Identify which cell holds the provided text, then report its [X, Y] central coordinate. 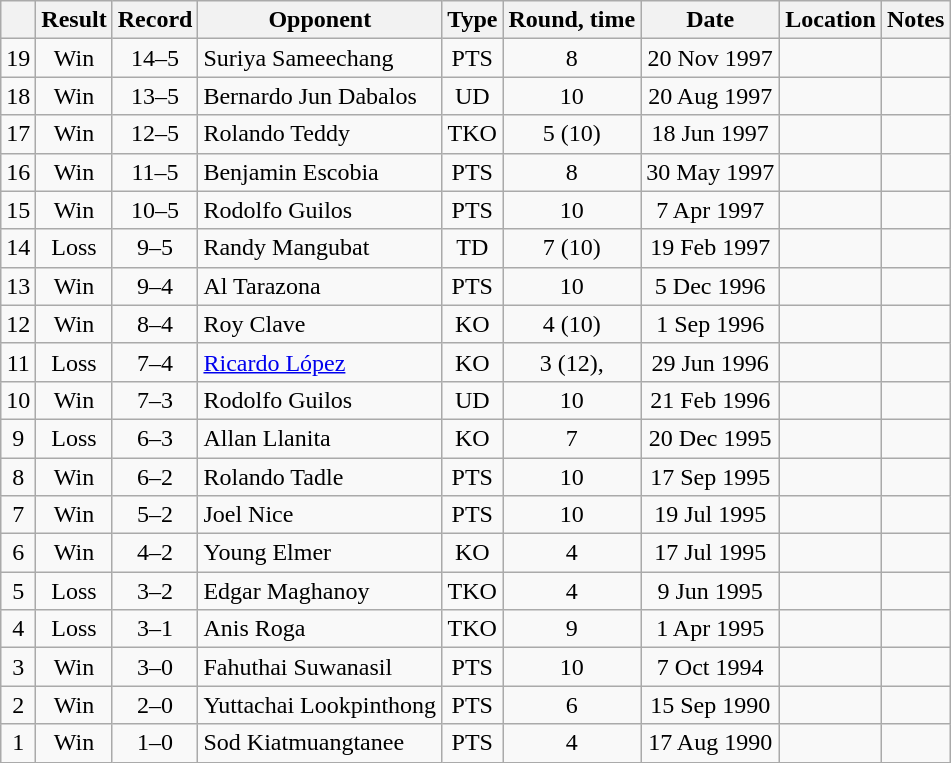
Location [831, 20]
21 Feb 1996 [710, 400]
5 Dec 1996 [710, 286]
Round, time [572, 20]
Date [710, 20]
7 Oct 1994 [710, 667]
Rolando Tadle [320, 477]
Rolando Teddy [320, 134]
Bernardo Jun Dabalos [320, 96]
1 Apr 1995 [710, 629]
Yuttachai Lookpinthong [320, 705]
Young Elmer [320, 553]
Allan Llanita [320, 438]
15 [18, 210]
11 [18, 362]
3 (12), [572, 362]
Anis Roga [320, 629]
17 Jul 1995 [710, 553]
16 [18, 172]
18 Jun 1997 [710, 134]
1 Sep 1996 [710, 324]
Joel Nice [320, 515]
4–2 [155, 553]
9 Jun 1995 [710, 591]
3 [18, 667]
20 Dec 1995 [710, 438]
Al Tarazona [320, 286]
14 [18, 248]
3–2 [155, 591]
11–5 [155, 172]
19 [18, 58]
15 Sep 1990 [710, 705]
4 (10) [572, 324]
7 (10) [572, 248]
Benjamin Escobia [320, 172]
6–3 [155, 438]
Ricardo López [320, 362]
Notes [915, 20]
9–5 [155, 248]
1 [18, 743]
17 Sep 1995 [710, 477]
7–3 [155, 400]
Sod Kiatmuangtanee [320, 743]
8–4 [155, 324]
13–5 [155, 96]
19 Jul 1995 [710, 515]
Type [472, 20]
Suriya Sameechang [320, 58]
30 May 1997 [710, 172]
Roy Clave [320, 324]
17 [18, 134]
29 Jun 1996 [710, 362]
Record [155, 20]
Fahuthai Suwanasil [320, 667]
6–2 [155, 477]
2–0 [155, 705]
10–5 [155, 210]
12–5 [155, 134]
20 Aug 1997 [710, 96]
7 Apr 1997 [710, 210]
Randy Mangubat [320, 248]
1–0 [155, 743]
5 (10) [572, 134]
Result [74, 20]
Opponent [320, 20]
14–5 [155, 58]
17 Aug 1990 [710, 743]
3–0 [155, 667]
12 [18, 324]
7–4 [155, 362]
5–2 [155, 515]
3–1 [155, 629]
13 [18, 286]
TD [472, 248]
19 Feb 1997 [710, 248]
18 [18, 96]
9–4 [155, 286]
20 Nov 1997 [710, 58]
2 [18, 705]
5 [18, 591]
Edgar Maghanoy [320, 591]
